Return the [X, Y] coordinate for the center point of the cell that contains the specified text.  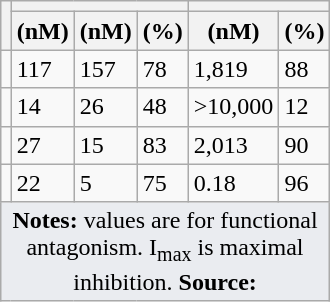
1,819 [234, 69]
157 [106, 69]
15 [106, 145]
26 [106, 107]
5 [106, 183]
96 [304, 183]
88 [304, 69]
Notes: values are for functional antagonism. Imax is maximal inhibition. Source: [165, 251]
48 [162, 107]
75 [162, 183]
2,013 [234, 145]
12 [304, 107]
22 [42, 183]
90 [304, 145]
117 [42, 69]
78 [162, 69]
0.18 [234, 183]
27 [42, 145]
>10,000 [234, 107]
83 [162, 145]
14 [42, 107]
